From the cell containing the given text, extract its center point as [X, Y] coordinate. 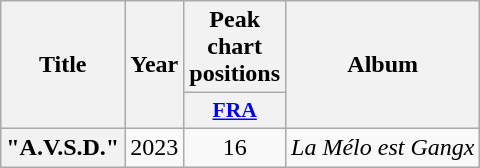
FRA [235, 111]
2023 [154, 147]
Album [383, 65]
Peak chart positions [235, 47]
Year [154, 65]
La Mélo est Gangx [383, 147]
"A.V.S.D." [63, 147]
Title [63, 65]
16 [235, 147]
